Output the (x, y) coordinate of the center of the cell containing the given text.  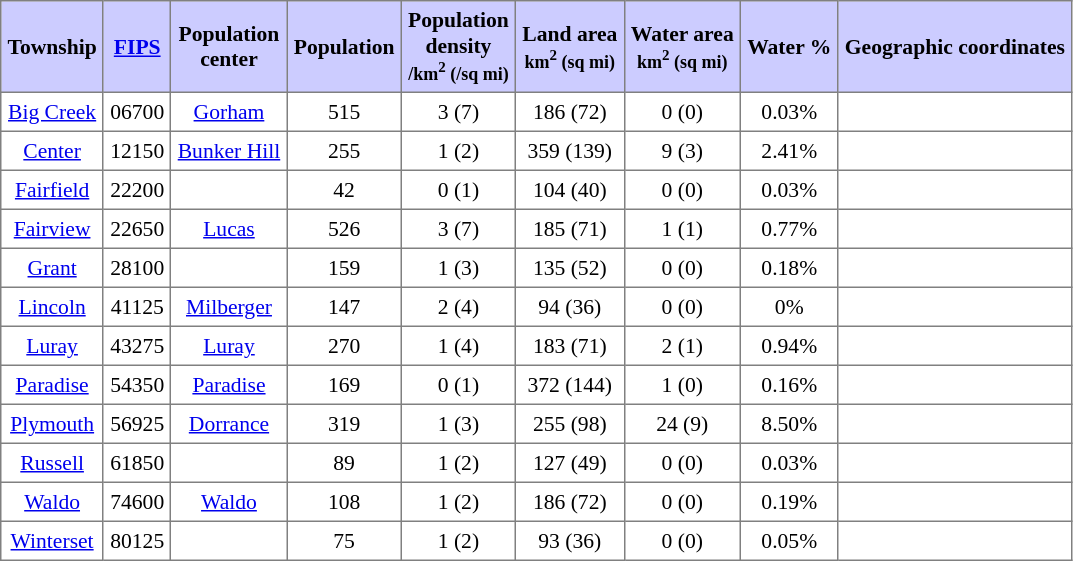
Milberger (229, 306)
Fairfield (52, 190)
Russell (52, 462)
41125 (136, 306)
515 (344, 112)
Lucas (229, 228)
104 (40) (570, 190)
359 (139) (570, 150)
159 (344, 268)
135 (52) (570, 268)
108 (344, 502)
169 (344, 384)
89 (344, 462)
22650 (136, 228)
9 (3) (682, 150)
270 (344, 346)
06700 (136, 112)
1 (4) (458, 346)
22200 (136, 190)
12150 (136, 150)
526 (344, 228)
319 (344, 424)
0% (789, 306)
Bunker Hill (229, 150)
372 (144) (570, 384)
Center (52, 150)
74600 (136, 502)
93 (36) (570, 540)
147 (344, 306)
75 (344, 540)
Land areakm2 (sq mi) (570, 47)
2.41% (789, 150)
0.19% (789, 502)
Gorham (229, 112)
2 (1) (682, 346)
0.77% (789, 228)
Water areakm2 (sq mi) (682, 47)
Geographic coordinates (955, 47)
255 (344, 150)
Fairview (52, 228)
8.50% (789, 424)
Township (52, 47)
0.05% (789, 540)
61850 (136, 462)
0.94% (789, 346)
28100 (136, 268)
Big Creek (52, 112)
94 (36) (570, 306)
42 (344, 190)
Lincoln (52, 306)
24 (9) (682, 424)
56925 (136, 424)
2 (4) (458, 306)
1 (0) (682, 384)
Grant (52, 268)
FIPS (136, 47)
Winterset (52, 540)
1 (1) (682, 228)
0.16% (789, 384)
80125 (136, 540)
0.18% (789, 268)
127 (49) (570, 462)
255 (98) (570, 424)
Population (344, 47)
Populationcenter (229, 47)
Dorrance (229, 424)
Water % (789, 47)
183 (71) (570, 346)
43275 (136, 346)
Plymouth (52, 424)
185 (71) (570, 228)
54350 (136, 384)
Populationdensity/km2 (/sq mi) (458, 47)
